Capture the cell that displays the provided text and extract its [x, y] central coordinate. 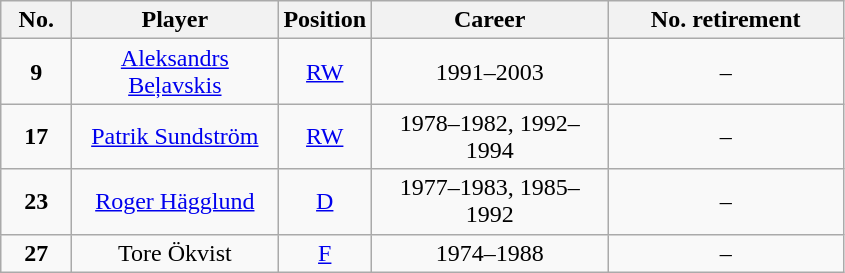
Aleksandrs Beļavskis [175, 72]
9 [36, 72]
1977–1983, 1985–1992 [490, 202]
17 [36, 136]
D [325, 202]
Tore Ökvist [175, 253]
1974–1988 [490, 253]
Career [490, 20]
Roger Hägglund [175, 202]
F [325, 253]
27 [36, 253]
1991–2003 [490, 72]
Player [175, 20]
Position [325, 20]
23 [36, 202]
No. [36, 20]
1978–1982, 1992–1994 [490, 136]
Patrik Sundström [175, 136]
No. retirement [726, 20]
